Extract the [x, y] coordinate from the center of the cell holding the provided text.  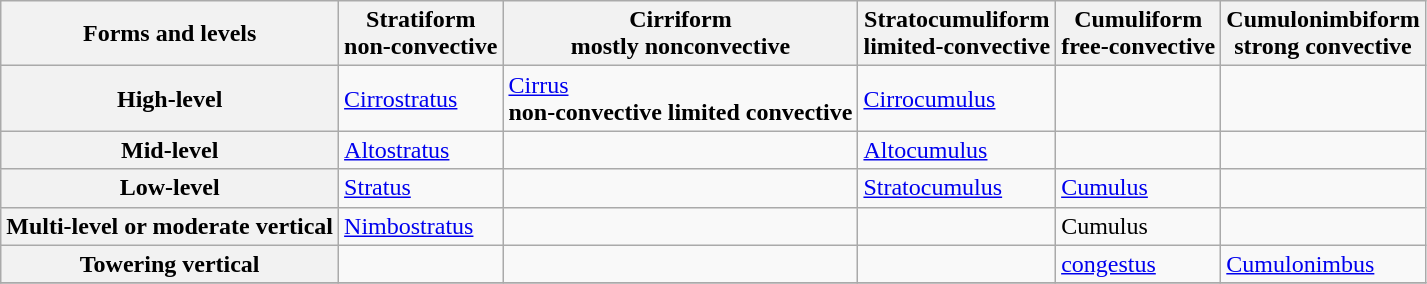
Mid-level [170, 150]
Cirriform mostly nonconvective [680, 34]
Altostratus [421, 150]
Stratocumuliform limited-convective [957, 34]
Multi-level or moderate vertical [170, 226]
Cirrocumulus [957, 98]
Cirrostratus [421, 98]
Stratus [421, 188]
Cumuliform free-convective [1138, 34]
congestus [1138, 264]
Cumulonimbiform strong convective [1323, 34]
Stratocumulus [957, 188]
Stratiform non-convective [421, 34]
Cumulonimbus [1323, 264]
Altocumulus [957, 150]
High-level [170, 98]
Towering vertical [170, 264]
Nimbostratus [421, 226]
Low-level [170, 188]
Forms and levels [170, 34]
Cirrus non-convective limited convective [680, 98]
